Search for the cell housing the specified text and yield its (X, Y) center coordinate. 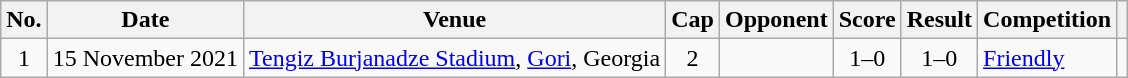
Friendly (1048, 58)
Cap (693, 20)
2 (693, 58)
Competition (1048, 20)
No. (24, 20)
Result (939, 20)
1 (24, 58)
Tengiz Burjanadze Stadium, Gori, Georgia (455, 58)
Venue (455, 20)
Date (145, 20)
Opponent (776, 20)
15 November 2021 (145, 58)
Score (867, 20)
